Find where the given text appears and provide that cell's center as (x, y) coordinate. 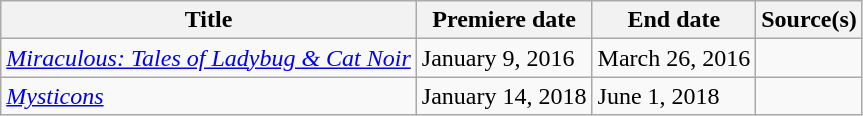
Source(s) (810, 20)
Miraculous: Tales of Ladybug & Cat Noir (209, 58)
January 14, 2018 (504, 96)
Premiere date (504, 20)
June 1, 2018 (674, 96)
Title (209, 20)
March 26, 2016 (674, 58)
Mysticons (209, 96)
January 9, 2016 (504, 58)
End date (674, 20)
